Pinpoint the cell where the given text exists, returning its (x, y) midpoint coordinate. 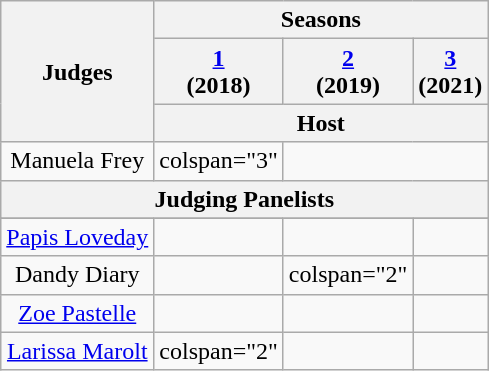
Judging Panelists (244, 199)
Judges (78, 72)
Seasons (321, 20)
Papis Loveday (78, 237)
Manuela Frey (78, 161)
1(2018) (219, 72)
Dandy Diary (78, 275)
Host (321, 123)
2(2019) (348, 72)
colspan="3" (219, 161)
3(2021) (450, 72)
Zoe Pastelle (78, 313)
Larissa Marolt (78, 351)
